Identify which cell holds the provided text, then report its (x, y) central coordinate. 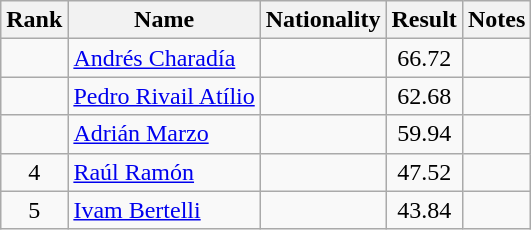
43.84 (424, 210)
59.94 (424, 134)
Name (164, 20)
Pedro Rivail Atílio (164, 96)
62.68 (424, 96)
Rank (34, 20)
4 (34, 172)
47.52 (424, 172)
66.72 (424, 58)
Result (424, 20)
Raúl Ramón (164, 172)
Notes (496, 20)
Ivam Bertelli (164, 210)
5 (34, 210)
Andrés Charadía (164, 58)
Nationality (323, 20)
Adrián Marzo (164, 134)
